Identify which cell holds the provided text, then report its [X, Y] central coordinate. 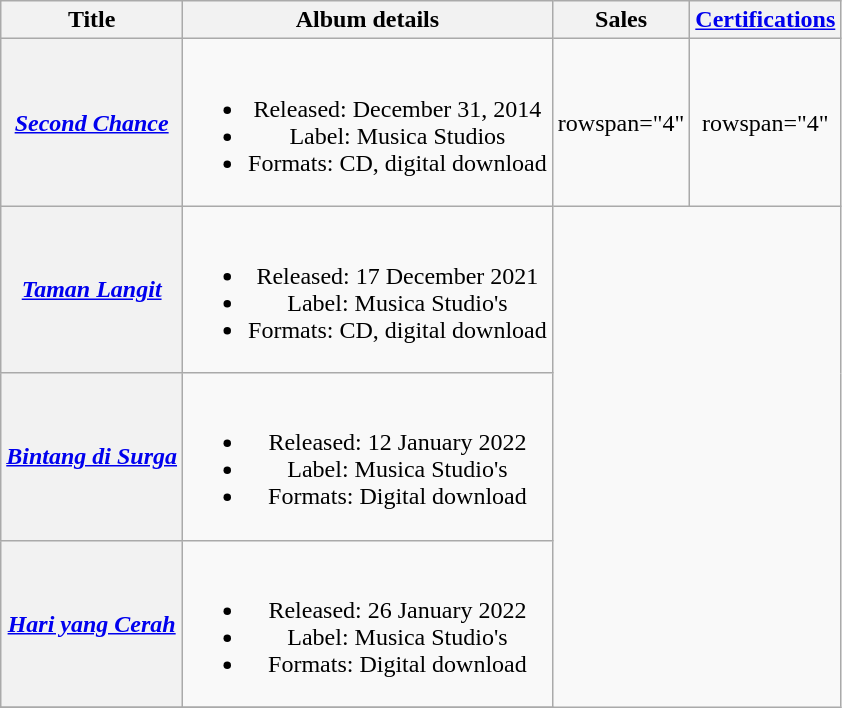
Released: 17 December 2021Label: Musica Studio'sFormats: CD, digital download [368, 290]
Certifications [766, 20]
Album details [368, 20]
Title [92, 20]
Released: 26 January 2022Label: Musica Studio'sFormats: Digital download [368, 624]
Sales [621, 20]
Bintang di Surga [92, 456]
Taman Langit [92, 290]
Released: December 31, 2014Label: Musica StudiosFormats: CD, digital download [368, 122]
Released: 12 January 2022Label: Musica Studio'sFormats: Digital download [368, 456]
Hari yang Cerah [92, 624]
Second Chance [92, 122]
